Pinpoint the cell where the given text exists, returning its [x, y] midpoint coordinate. 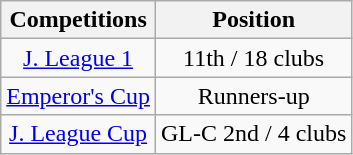
Position [253, 20]
J. League 1 [78, 58]
Emperor's Cup [78, 96]
GL-C 2nd / 4 clubs [253, 134]
J. League Cup [78, 134]
11th / 18 clubs [253, 58]
Runners-up [253, 96]
Competitions [78, 20]
